From the cell containing the given text, extract its center point as (X, Y) coordinate. 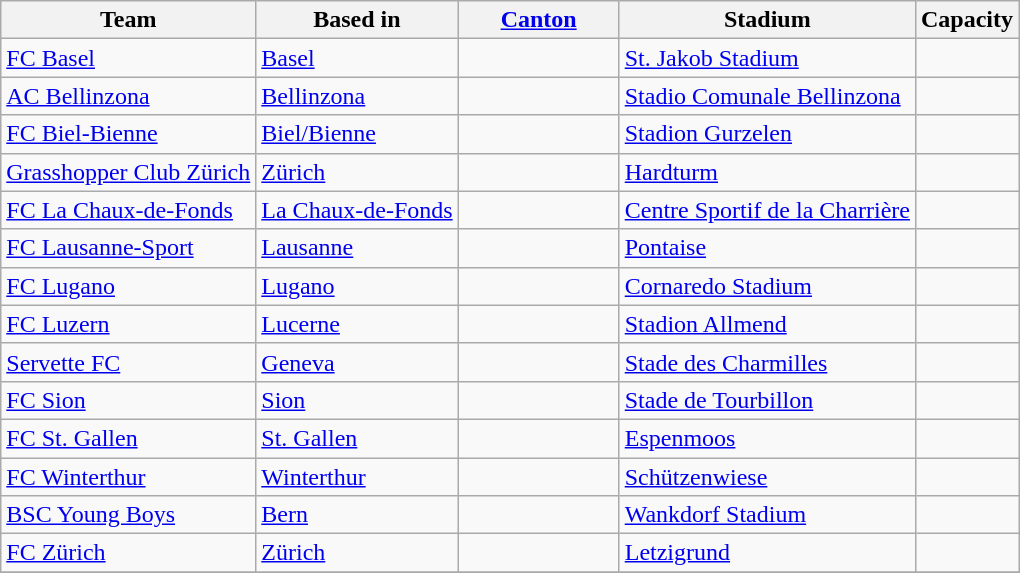
Hardturm (767, 172)
FC St. Gallen (128, 438)
Bern (357, 515)
FC Lausanne-Sport (128, 248)
St. Gallen (357, 438)
Stade de Tourbillon (767, 400)
Geneva (357, 362)
Team (128, 20)
Cornaredo Stadium (767, 286)
Based in (357, 20)
Winterthur (357, 477)
Basel (357, 58)
BSC Young Boys (128, 515)
Schützenwiese (767, 477)
Espenmoos (767, 438)
Sion (357, 400)
Grasshopper Club Zürich (128, 172)
Stadium (767, 20)
Stadion Gurzelen (767, 134)
FC Sion (128, 400)
FC Basel (128, 58)
Wankdorf Stadium (767, 515)
La Chaux-de-Fonds (357, 210)
FC Lugano (128, 286)
Canton (538, 20)
Centre Sportif de la Charrière (767, 210)
Stadion Allmend (767, 324)
Pontaise (767, 248)
St. Jakob Stadium (767, 58)
FC Luzern (128, 324)
Stadio Comunale Bellinzona (767, 96)
Lausanne (357, 248)
Letzigrund (767, 553)
Capacity (966, 20)
Servette FC (128, 362)
FC Zürich (128, 553)
Bellinzona (357, 96)
Stade des Charmilles (767, 362)
Lucerne (357, 324)
FC Winterthur (128, 477)
FC La Chaux-de-Fonds (128, 210)
FC Biel-Bienne (128, 134)
AC Bellinzona (128, 96)
Biel/Bienne (357, 134)
Lugano (357, 286)
